From the cell containing the given text, extract its center point as (X, Y) coordinate. 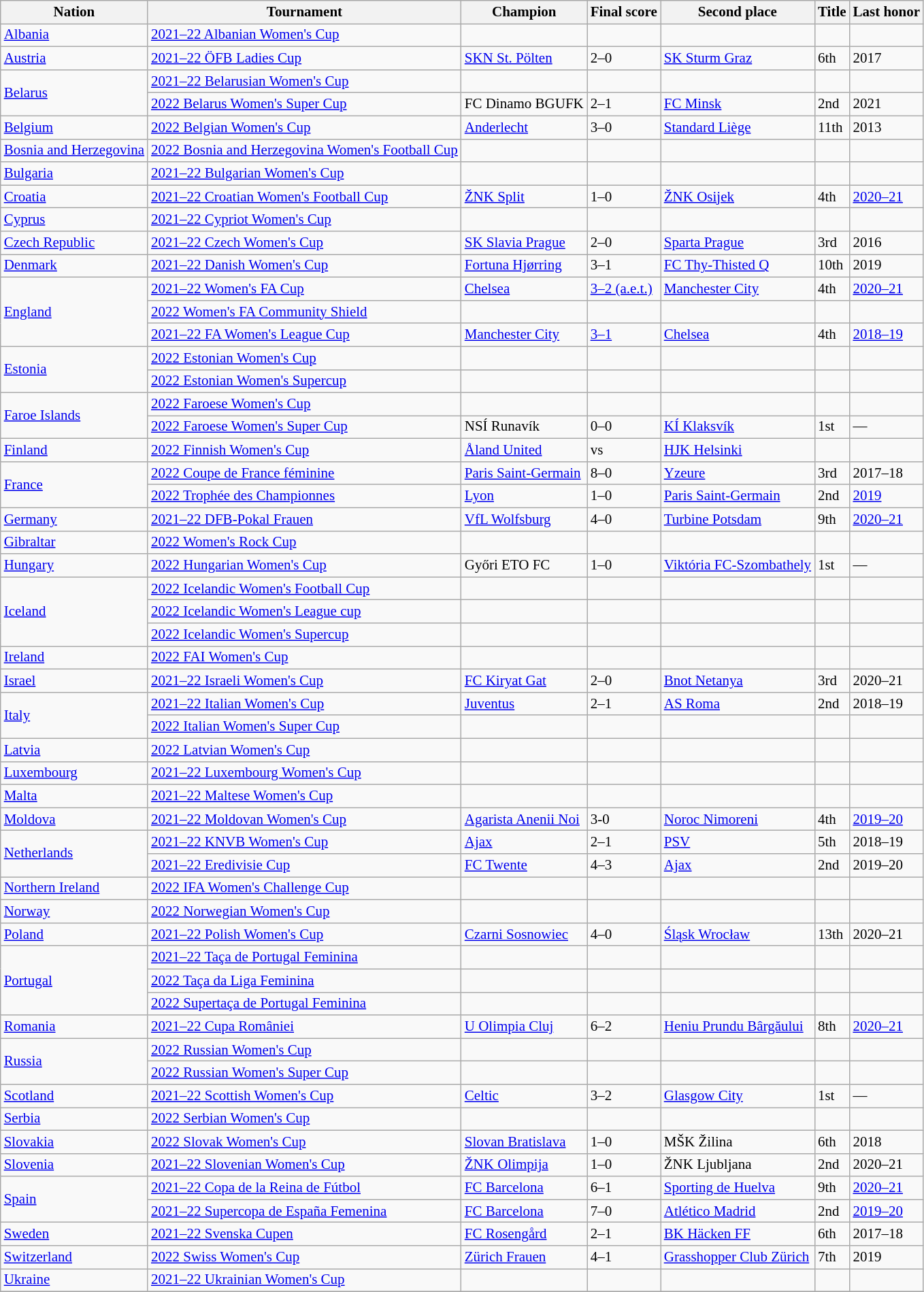
2022 Trophée des Championnes (305, 496)
2021–22 Svenska Cupen (305, 1234)
Noroc Nimoreni (738, 819)
Belgium (74, 127)
ŽNK Ljubljana (738, 1165)
2017 (887, 59)
vs (624, 450)
2022 Belarus Women's Super Cup (305, 104)
Ireland (74, 658)
BK Häcken FF (738, 1234)
10th (832, 266)
2021–22 KNVB Women's Cup (305, 842)
Moldova (74, 819)
VfL Wolfsburg (524, 519)
3–2 (a.e.t.) (624, 288)
Champion (524, 12)
2021–22 Moldovan Women's Cup (305, 819)
Sparta Prague (738, 243)
Zürich Frauen (524, 1257)
Czech Republic (74, 243)
2022 Supertaça de Portugal Feminina (305, 1004)
Bulgaria (74, 173)
2022 Icelandic Women's Supercup (305, 635)
Atlético Madrid (738, 1211)
Faroe Islands (74, 416)
Hungary (74, 565)
Anderlecht (524, 127)
2021–22 Copa de la Reina de Fútbol (305, 1188)
2022 Serbian Women's Cup (305, 1119)
Title (832, 12)
2021–22 Eredivisie Cup (305, 865)
Yzeure (738, 474)
FC Kiryat Gat (524, 681)
2021–22 Cupa României (305, 1027)
Austria (74, 59)
Celtic (524, 1096)
0–0 (624, 427)
Luxembourg (74, 773)
SK Slavia Prague (524, 243)
AS Roma (738, 703)
6–1 (624, 1188)
2021–22 ÖFB Ladies Cup (305, 59)
2021–22 DFB-Pokal Frauen (305, 519)
Malta (74, 796)
NSÍ Runavík (524, 427)
2021–22 Women's FA Cup (305, 288)
2016 (887, 243)
11th (832, 127)
Sporting de Huelva (738, 1188)
Standard Liège (738, 127)
7th (832, 1257)
Czarni Sosnowiec (524, 934)
Viktória FC-Szombathely (738, 565)
Bosnia and Herzegovina (74, 150)
6–2 (624, 1027)
England (74, 312)
Netherlands (74, 854)
4–1 (624, 1257)
2022 Estonian Women's Supercup (305, 381)
2013 (887, 127)
2022 Icelandic Women's Football Cup (305, 589)
Northern Ireland (74, 889)
2022 Norwegian Women's Cup (305, 911)
2022 Women's FA Community Shield (305, 312)
FC Dinamo BGUFK (524, 104)
5th (832, 842)
Switzerland (74, 1257)
Juventus (524, 703)
2022 Swiss Women's Cup (305, 1257)
2022 Hungarian Women's Cup (305, 565)
Turbine Potsdam (738, 519)
2022 Coupe de France féminine (305, 474)
3-0 (624, 819)
2021–22 Croatian Women's Football Cup (305, 197)
Agarista Anenii Noi (524, 819)
Gibraltar (74, 542)
Śląsk Wrocław (738, 934)
FC Twente (524, 865)
Final score (624, 12)
Latvia (74, 750)
2021–22 Maltese Women's Cup (305, 796)
Albania (74, 35)
SKN St. Pölten (524, 59)
Denmark (74, 266)
Scotland (74, 1096)
Russia (74, 1061)
Győri ETO FC (524, 565)
MŠK Žilina (738, 1142)
Iceland (74, 612)
2022 Estonian Women's Cup (305, 358)
2022 Belgian Women's Cup (305, 127)
2018 (887, 1142)
2022 Italian Women's Super Cup (305, 727)
13th (832, 934)
Heniu Prundu Bârgăului (738, 1027)
4–3 (624, 865)
2021–22 Polish Women's Cup (305, 934)
France (74, 485)
Second place (738, 12)
Spain (74, 1199)
ŽNK Olimpija (524, 1165)
2021–22 Taça de Portugal Feminina (305, 957)
Slovan Bratislava (524, 1142)
FC Minsk (738, 104)
Poland (74, 934)
Last honor (887, 12)
Italy (74, 715)
Germany (74, 519)
7–0 (624, 1211)
Estonia (74, 369)
2021–22 Israeli Women's Cup (305, 681)
Bnot Netanya (738, 681)
8th (832, 1027)
2022 Icelandic Women's League cup (305, 612)
2022 Slovak Women's Cup (305, 1142)
8–0 (624, 474)
PSV (738, 842)
2021–22 Scottish Women's Cup (305, 1096)
2022 Women's Rock Cup (305, 542)
2021–22 Supercopa de España Femenina (305, 1211)
2021 (887, 104)
2022 Russian Women's Cup (305, 1050)
2022 Finnish Women's Cup (305, 450)
Fortuna Hjørring (524, 266)
Portugal (74, 980)
Romania (74, 1027)
Sweden (74, 1234)
Norway (74, 911)
Ukraine (74, 1280)
Tournament (305, 12)
2022 FAI Women's Cup (305, 658)
2021–22 Bulgarian Women's Cup (305, 173)
Belarus (74, 93)
2021–22 Belarusian Women's Cup (305, 81)
2022 Russian Women's Super Cup (305, 1073)
Slovenia (74, 1165)
Finland (74, 450)
FC Rosengård (524, 1234)
2022 IFA Women's Challenge Cup (305, 889)
Israel (74, 681)
3–0 (624, 127)
2021–22 Luxembourg Women's Cup (305, 773)
HJK Helsinki (738, 450)
2021–22 Cypriot Women's Cup (305, 220)
Nation (74, 12)
FC Thy-Thisted Q (738, 266)
2022 Taça da Liga Feminina (305, 980)
2022 Bosnia and Herzegovina Women's Football Cup (305, 150)
2022 Faroese Women's Cup (305, 404)
ŽNK Osijek (738, 197)
Lyon (524, 496)
Croatia (74, 197)
2021–22 Slovenian Women's Cup (305, 1165)
U Olimpia Cluj (524, 1027)
2021–22 Italian Women's Cup (305, 703)
ŽNK Split (524, 197)
Grasshopper Club Zürich (738, 1257)
KÍ Klaksvík (738, 427)
Cyprus (74, 220)
Åland United (524, 450)
2022 Faroese Women's Super Cup (305, 427)
SK Sturm Graz (738, 59)
Serbia (74, 1119)
3–2 (624, 1096)
2021–22 Ukrainian Women's Cup (305, 1280)
Glasgow City (738, 1096)
2021–22 Danish Women's Cup (305, 266)
Slovakia (74, 1142)
2022 Latvian Women's Cup (305, 750)
2021–22 Czech Women's Cup (305, 243)
2021–22 FA Women's League Cup (305, 335)
2021–22 Albanian Women's Cup (305, 35)
